Extract the (x, y) coordinate from the center of the cell holding the provided text.  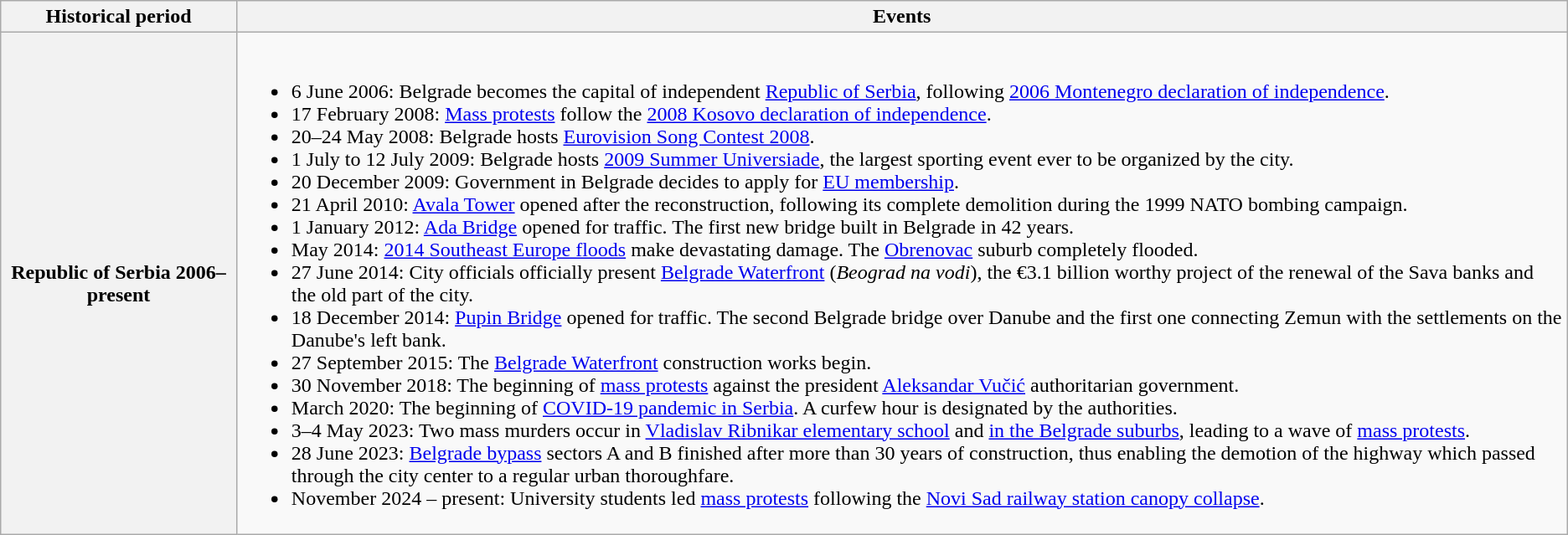
Republic of Serbia 2006–present (119, 283)
Events (901, 17)
Historical period (119, 17)
